Return (x, y) of the center of cell containing provided text 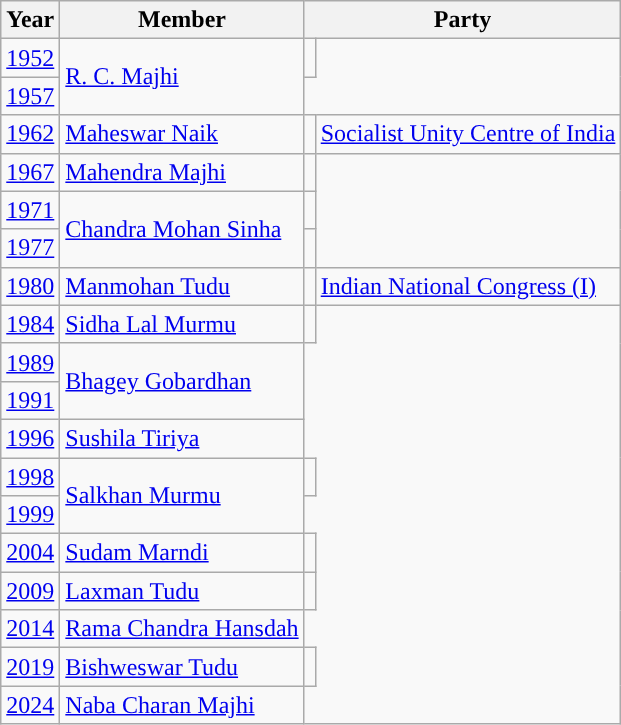
2004 (30, 553)
Socialist Unity Centre of India (468, 134)
1971 (30, 210)
1984 (30, 324)
2009 (30, 591)
2019 (30, 667)
1952 (30, 58)
Laxman Tudu (182, 591)
1980 (30, 286)
1962 (30, 134)
1957 (30, 96)
1977 (30, 248)
Maheswar Naik (182, 134)
Chandra Mohan Sinha (182, 229)
Sushila Tiriya (182, 438)
Member (182, 20)
Party (462, 20)
Year (30, 20)
Bhagey Gobardhan (182, 381)
2014 (30, 629)
1991 (30, 400)
Salkhan Murmu (182, 496)
1999 (30, 515)
1996 (30, 438)
Rama Chandra Hansdah (182, 629)
Manmohan Tudu (182, 286)
2024 (30, 705)
Indian National Congress (I) (468, 286)
Sidha Lal Murmu (182, 324)
1989 (30, 362)
Bishweswar Tudu (182, 667)
1998 (30, 477)
R. C. Majhi (182, 77)
Naba Charan Majhi (182, 705)
1967 (30, 172)
Sudam Marndi (182, 553)
Mahendra Majhi (182, 172)
